Locate the cell with the specified text and output its [x, y] center coordinate. 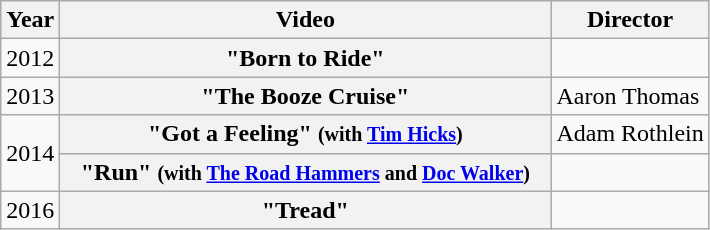
2016 [30, 210]
2012 [30, 58]
"Got a Feeling" (with Tim Hicks) [306, 134]
Year [30, 20]
"Tread" [306, 210]
"Run" (with The Road Hammers and Doc Walker) [306, 172]
Director [630, 20]
Adam Rothlein [630, 134]
"Born to Ride" [306, 58]
Video [306, 20]
Aaron Thomas [630, 96]
2013 [30, 96]
2014 [30, 153]
"The Booze Cruise" [306, 96]
